Search for the cell housing the specified text and yield its (x, y) center coordinate. 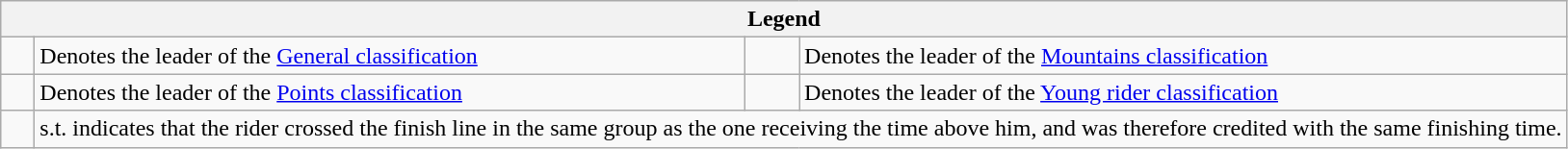
Denotes the leader of the Points classification (390, 92)
Legend (784, 19)
Denotes the leader of the General classification (390, 56)
Denotes the leader of the Mountains classification (1184, 56)
Denotes the leader of the Young rider classification (1184, 92)
